From the cell containing the given text, extract its center point as [x, y] coordinate. 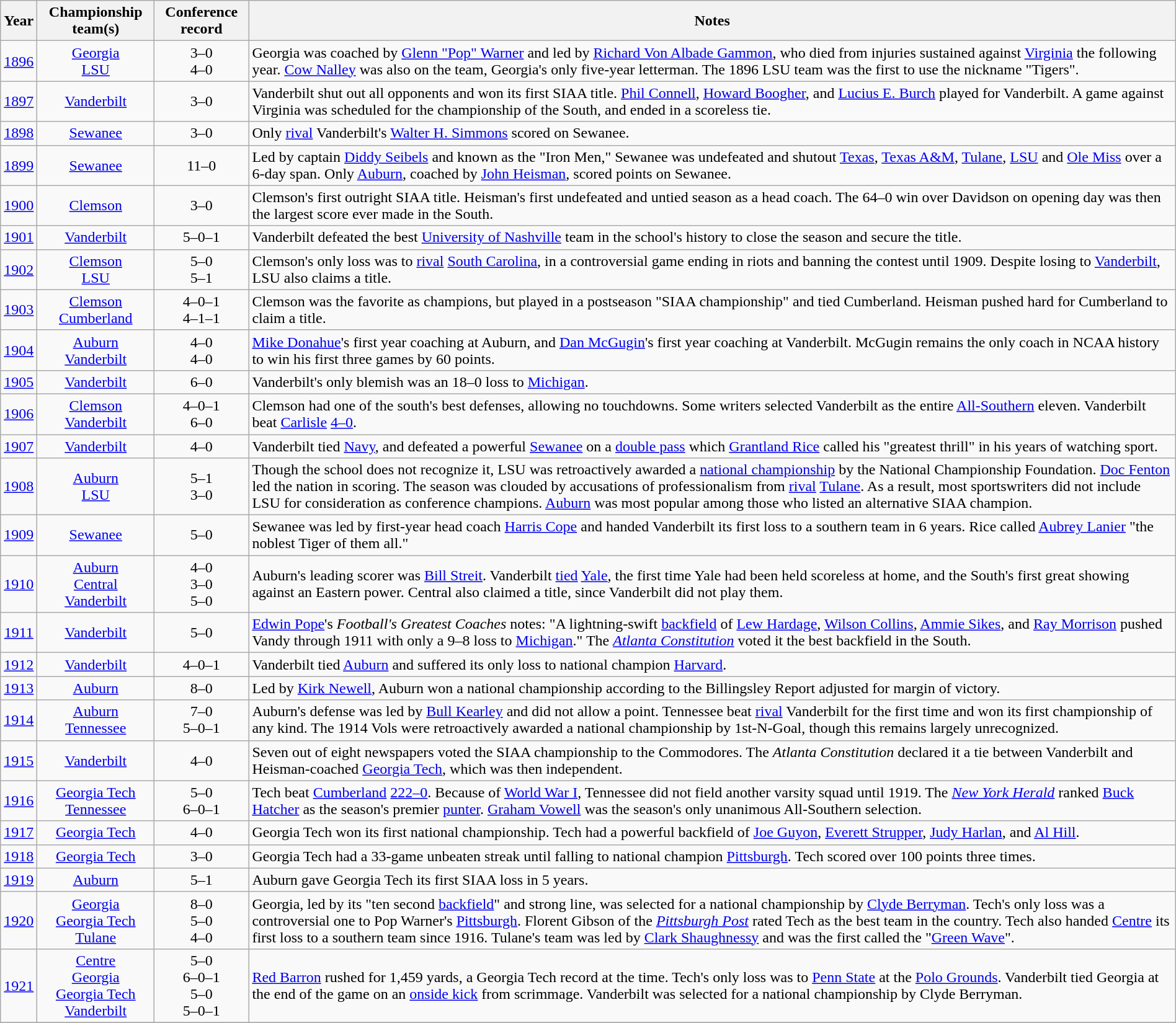
8–05–04–0 [202, 920]
4–04–0 [202, 350]
1902 [19, 269]
4–03–05–0 [202, 584]
1899 [19, 165]
1896 [19, 61]
1911 [19, 632]
1904 [19, 350]
ClemsonCumberland [96, 310]
1907 [19, 446]
1909 [19, 536]
AuburnLSU [96, 487]
3–04–0 [202, 61]
CentreGeorgiaGeorgia TechVanderbilt [96, 986]
Notes [712, 21]
1906 [19, 414]
1919 [19, 880]
1917 [19, 833]
AuburnVanderbilt [96, 350]
1908 [19, 487]
Conference record [202, 21]
5–06–0–1 [202, 801]
1913 [19, 688]
1918 [19, 856]
GeorgiaGeorgia TechTulane [96, 920]
ClemsonVanderbilt [96, 414]
AuburnCentralVanderbilt [96, 584]
1898 [19, 133]
8–0 [202, 688]
Only rival Vanderbilt's Walter H. Simmons scored on Sewanee. [712, 133]
Georgia TechTennessee [96, 801]
1914 [19, 720]
4–0–16–0 [202, 414]
1916 [19, 801]
1910 [19, 584]
4–0–14–1–1 [202, 310]
Vanderbilt's only blemish was an 18–0 loss to Michigan. [712, 382]
6–0 [202, 382]
Vanderbilt defeated the best University of Nashville team in the school's history to close the season and secure the title. [712, 237]
4–0–1 [202, 665]
1901 [19, 237]
Auburn gave Georgia Tech its first SIAA loss in 5 years. [712, 880]
1897 [19, 102]
AuburnTennessee [96, 720]
5–05–1 [202, 269]
Championship team(s) [96, 21]
1912 [19, 665]
1921 [19, 986]
Year [19, 21]
1903 [19, 310]
GeorgiaLSU [96, 61]
11–0 [202, 165]
Led by Kirk Newell, Auburn won a national championship according to the Billingsley Report adjusted for margin of victory. [712, 688]
ClemsonLSU [96, 269]
Clemson [96, 206]
Vanderbilt tied Auburn and suffered its only loss to national champion Harvard. [712, 665]
Georgia Tech had a 33-game unbeaten streak until falling to national champion Pittsburgh. Tech scored over 100 points three times. [712, 856]
5–1 [202, 880]
5–0–1 [202, 237]
5–06–0–15–0 5–0–1 [202, 986]
Georgia Tech won its first national championship. Tech had a powerful backfield of Joe Guyon, Everett Strupper, Judy Harlan, and Al Hill. [712, 833]
1900 [19, 206]
7–05–0–1 [202, 720]
1905 [19, 382]
1920 [19, 920]
5–13–0 [202, 487]
1915 [19, 760]
